Find where the given text appears and provide that cell's center as [x, y] coordinate. 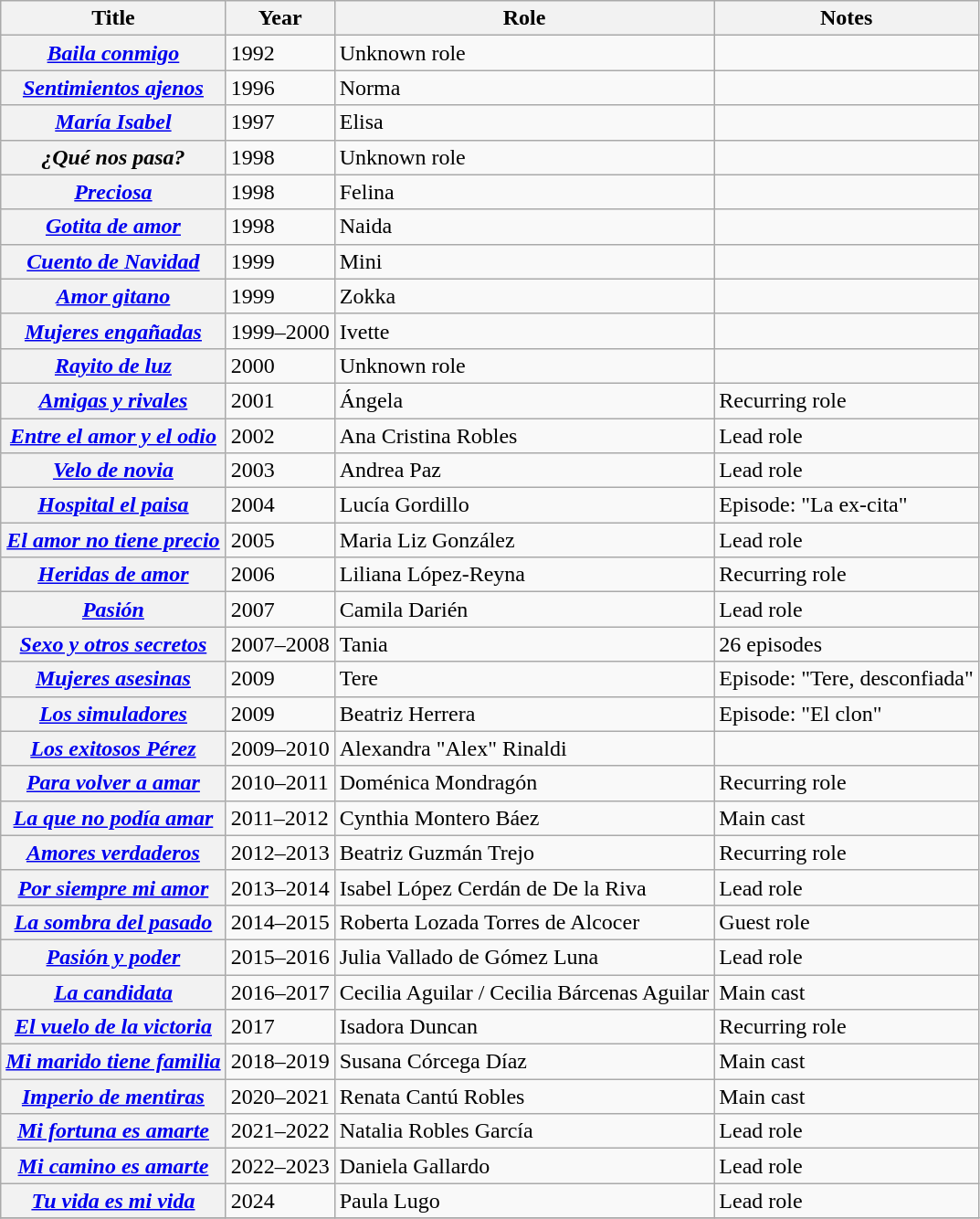
La que no podía amar [113, 818]
2007–2008 [279, 644]
Naida [524, 227]
Amores verdaderos [113, 853]
Mi marido tiene familia [113, 1062]
2009–2010 [279, 748]
Para volver a amar [113, 783]
Preciosa [113, 192]
Ana Cristina Robles [524, 436]
2007 [279, 609]
2024 [279, 1201]
Maria Liz González [524, 540]
La candidata [113, 991]
Roberta Lozada Torres de Alcocer [524, 922]
Role [524, 18]
Amor gitano [113, 296]
Tania [524, 644]
2001 [279, 400]
Ángela [524, 400]
Los simuladores [113, 714]
Natalia Robles García [524, 1131]
Gotita de amor [113, 227]
1996 [279, 88]
2015–2016 [279, 957]
Daniela Gallardo [524, 1166]
Imperio de mentiras [113, 1097]
Mi camino es amarte [113, 1166]
Ivette [524, 331]
Rayito de luz [113, 366]
Susana Córcega Díaz [524, 1062]
Tu vida es mi vida [113, 1201]
2014–2015 [279, 922]
Zokka [524, 296]
Year [279, 18]
La sombra del pasado [113, 922]
Guest role [847, 922]
Mini [524, 261]
Episode: "El clon" [847, 714]
Velo de novia [113, 471]
Sexo y otros secretos [113, 644]
Cynthia Montero Báez [524, 818]
Beatriz Guzmán Trejo [524, 853]
Isabel López Cerdán de De la Riva [524, 887]
2011–2012 [279, 818]
Andrea Paz [524, 471]
Paula Lugo [524, 1201]
Pasión y poder [113, 957]
26 episodes [847, 644]
Mujeres asesinas [113, 679]
1997 [279, 122]
1992 [279, 53]
Hospital el paisa [113, 505]
2020–2021 [279, 1097]
2003 [279, 471]
2016–2017 [279, 991]
Liliana López-Reyna [524, 575]
Episode: "La ex-cita" [847, 505]
Renata Cantú Robles [524, 1097]
Mujeres engañadas [113, 331]
Norma [524, 88]
2013–2014 [279, 887]
2010–2011 [279, 783]
2002 [279, 436]
Mi fortuna es amarte [113, 1131]
Entre el amor y el odio [113, 436]
2017 [279, 1027]
Felina [524, 192]
Los exitosos Pérez [113, 748]
Sentimientos ajenos [113, 88]
2021–2022 [279, 1131]
Alexandra "Alex" Rinaldi [524, 748]
Por siempre mi amor [113, 887]
María Isabel [113, 122]
2006 [279, 575]
Amigas y rivales [113, 400]
Julia Vallado de Gómez Luna [524, 957]
2022–2023 [279, 1166]
Tere [524, 679]
Beatriz Herrera [524, 714]
El vuelo de la victoria [113, 1027]
Isadora Duncan [524, 1027]
Episode: "Tere, desconfiada" [847, 679]
Cecilia Aguilar / Cecilia Bárcenas Aguilar [524, 991]
Baila conmigo [113, 53]
1999–2000 [279, 331]
El amor no tiene precio [113, 540]
Title [113, 18]
¿Qué nos pasa? [113, 157]
2000 [279, 366]
2005 [279, 540]
Camila Darién [524, 609]
2004 [279, 505]
Pasión [113, 609]
Notes [847, 18]
Lucía Gordillo [524, 505]
2018–2019 [279, 1062]
Heridas de amor [113, 575]
Elisa [524, 122]
Cuento de Navidad [113, 261]
Doménica Mondragón [524, 783]
2012–2013 [279, 853]
